Scan for the cell matching the given text and deliver its [X, Y] coordinate at center. 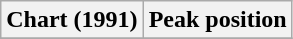
Peak position [218, 20]
Chart (1991) [72, 20]
